Scan for the cell matching the given text and deliver its [x, y] coordinate at center. 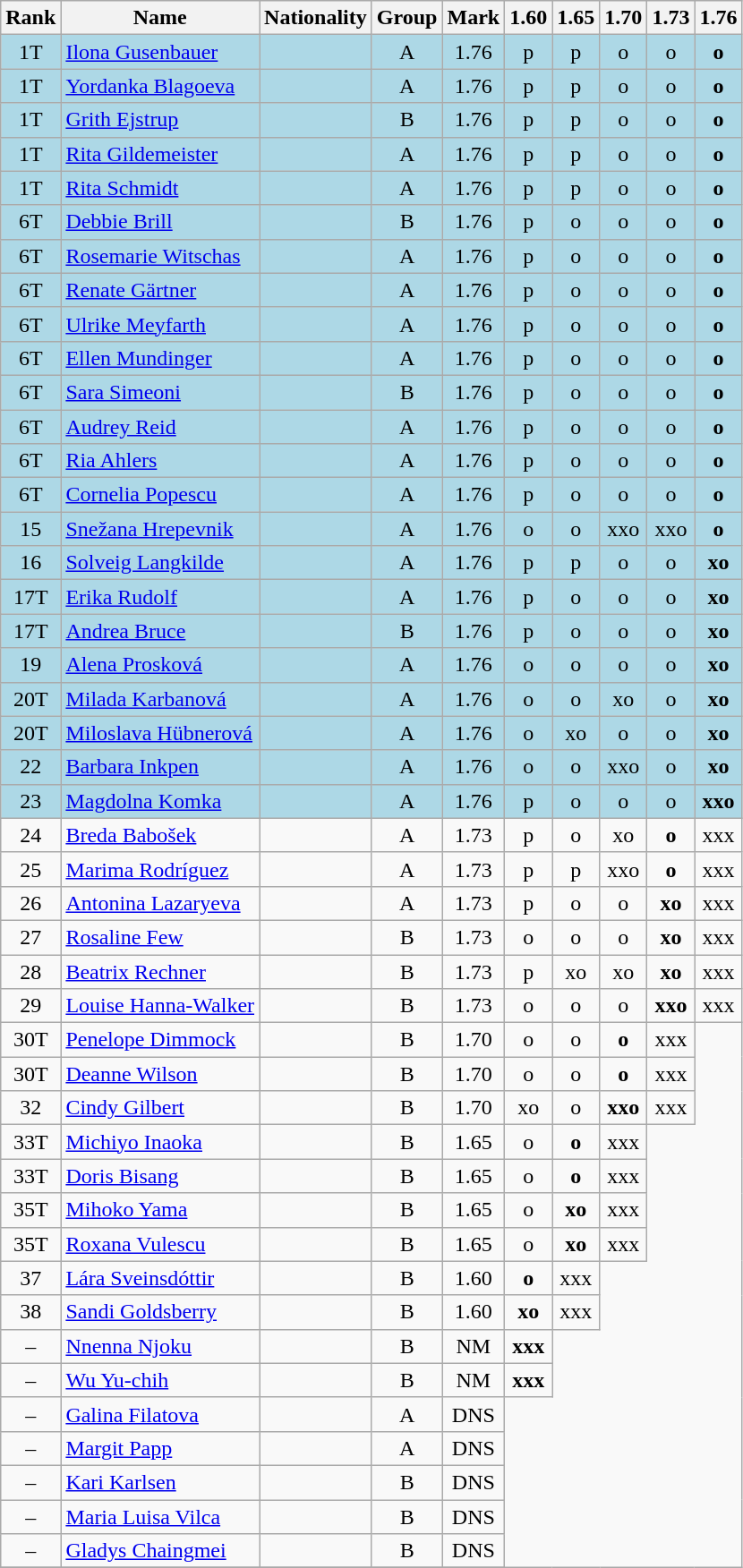
Maria Luisa Vilca [160, 1517]
Group [406, 18]
Breda Babošek [160, 835]
Galina Filatova [160, 1414]
22 [30, 767]
Mihoko Yama [160, 1210]
27 [30, 937]
Rosemarie Witschas [160, 256]
Milada Karbanová [160, 699]
Louise Hanna-Walker [160, 1006]
Lára Sveinsdóttir [160, 1278]
Rosaline Few [160, 937]
38 [30, 1312]
19 [30, 665]
Cindy Gilbert [160, 1108]
Wu Yu-chih [160, 1380]
Beatrix Rechner [160, 971]
Sandi Goldsberry [160, 1312]
Rita Gildemeister [160, 154]
Kari Karlsen [160, 1482]
Snežana Hrepevnik [160, 529]
Magdolna Komka [160, 801]
Yordanka Blagoeva [160, 86]
Sara Simeoni [160, 392]
32 [30, 1108]
Alena Prosková [160, 665]
Renate Gärtner [160, 290]
Marima Rodríguez [160, 869]
Nationality [316, 18]
25 [30, 869]
26 [30, 903]
Solveig Langkilde [160, 563]
15 [30, 529]
23 [30, 801]
Penelope Dimmock [160, 1040]
24 [30, 835]
Mark [474, 18]
37 [30, 1278]
Cornelia Popescu [160, 495]
Rita Schmidt [160, 188]
Margit Papp [160, 1448]
Michiyo Inaoka [160, 1142]
29 [30, 1006]
Antonina Lazaryeva [160, 903]
28 [30, 971]
Rank [30, 18]
Erika Rudolf [160, 597]
Ulrike Meyfarth [160, 324]
Ria Ahlers [160, 461]
Name [160, 18]
Debbie Brill [160, 222]
Ellen Mundinger [160, 358]
Grith Ejstrup [160, 120]
16 [30, 563]
Deanne Wilson [160, 1074]
Andrea Bruce [160, 631]
Ilona Gusenbauer [160, 52]
Barbara Inkpen [160, 767]
Doris Bisang [160, 1176]
Gladys Chaingmei [160, 1551]
Audrey Reid [160, 427]
Nnenna Njoku [160, 1346]
Roxana Vulescu [160, 1244]
Miloslava Hübnerová [160, 733]
